From the cell containing the given text, extract its center point as (X, Y) coordinate. 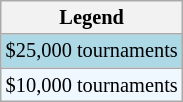
Legend (92, 17)
$10,000 tournaments (92, 85)
$25,000 tournaments (92, 51)
